Provide the [X, Y] coordinate of the cell's center where the given text is located.  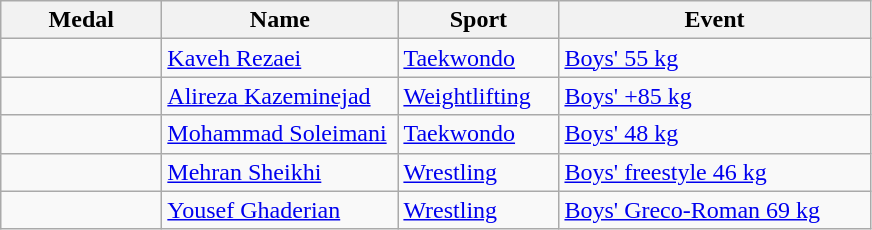
Alireza Kazeminejad [280, 96]
Kaveh Rezaei [280, 58]
Medal [82, 20]
Boys' freestyle 46 kg [714, 172]
Mehran Sheikhi [280, 172]
Name [280, 20]
Weightlifting [478, 96]
Boys' +85 kg [714, 96]
Mohammad Soleimani [280, 134]
Boys' 55 kg [714, 58]
Yousef Ghaderian [280, 210]
Sport [478, 20]
Event [714, 20]
Boys' Greco-Roman 69 kg [714, 210]
Boys' 48 kg [714, 134]
